Return the [X, Y] coordinate for the center point of the cell that contains the specified text.  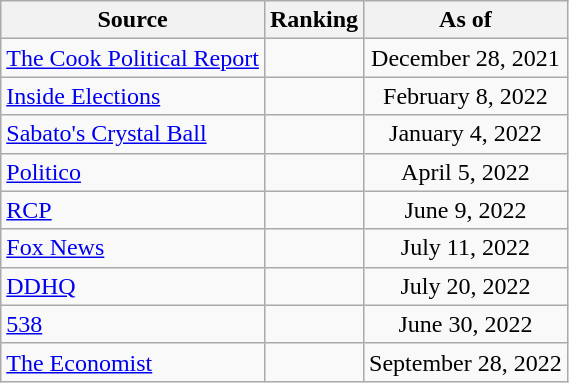
Sabato's Crystal Ball [133, 134]
RCP [133, 210]
July 11, 2022 [466, 248]
June 30, 2022 [466, 324]
As of [466, 20]
June 9, 2022 [466, 210]
Fox News [133, 248]
The Economist [133, 362]
January 4, 2022 [466, 134]
Politico [133, 172]
July 20, 2022 [466, 286]
April 5, 2022 [466, 172]
The Cook Political Report [133, 58]
September 28, 2022 [466, 362]
538 [133, 324]
December 28, 2021 [466, 58]
February 8, 2022 [466, 96]
DDHQ [133, 286]
Source [133, 20]
Inside Elections [133, 96]
Ranking [314, 20]
